Determine the [X, Y] coordinate at the center of the cell enclosing the given text.  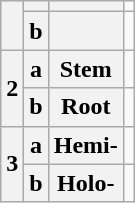
Holo- [86, 183]
3 [12, 164]
Hemi- [86, 145]
Root [86, 107]
2 [12, 88]
Stem [86, 69]
